Return (x, y) of the center of cell containing provided text 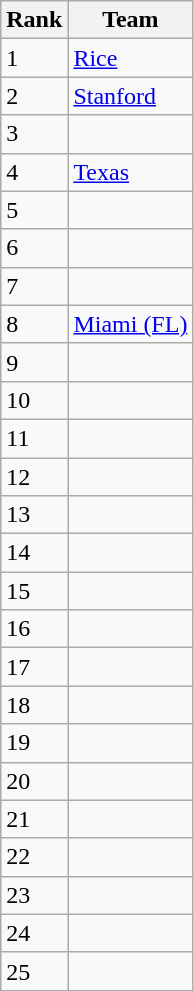
Rank (34, 20)
Rice (130, 58)
6 (34, 248)
Texas (130, 172)
12 (34, 477)
13 (34, 515)
15 (34, 591)
4 (34, 172)
16 (34, 629)
11 (34, 438)
24 (34, 933)
21 (34, 819)
25 (34, 971)
1 (34, 58)
3 (34, 134)
18 (34, 705)
9 (34, 362)
8 (34, 324)
22 (34, 857)
7 (34, 286)
20 (34, 781)
14 (34, 553)
Stanford (130, 96)
17 (34, 667)
Miami (FL) (130, 324)
2 (34, 96)
23 (34, 895)
19 (34, 743)
Team (130, 20)
10 (34, 400)
5 (34, 210)
